Capture the cell that displays the provided text and extract its (X, Y) central coordinate. 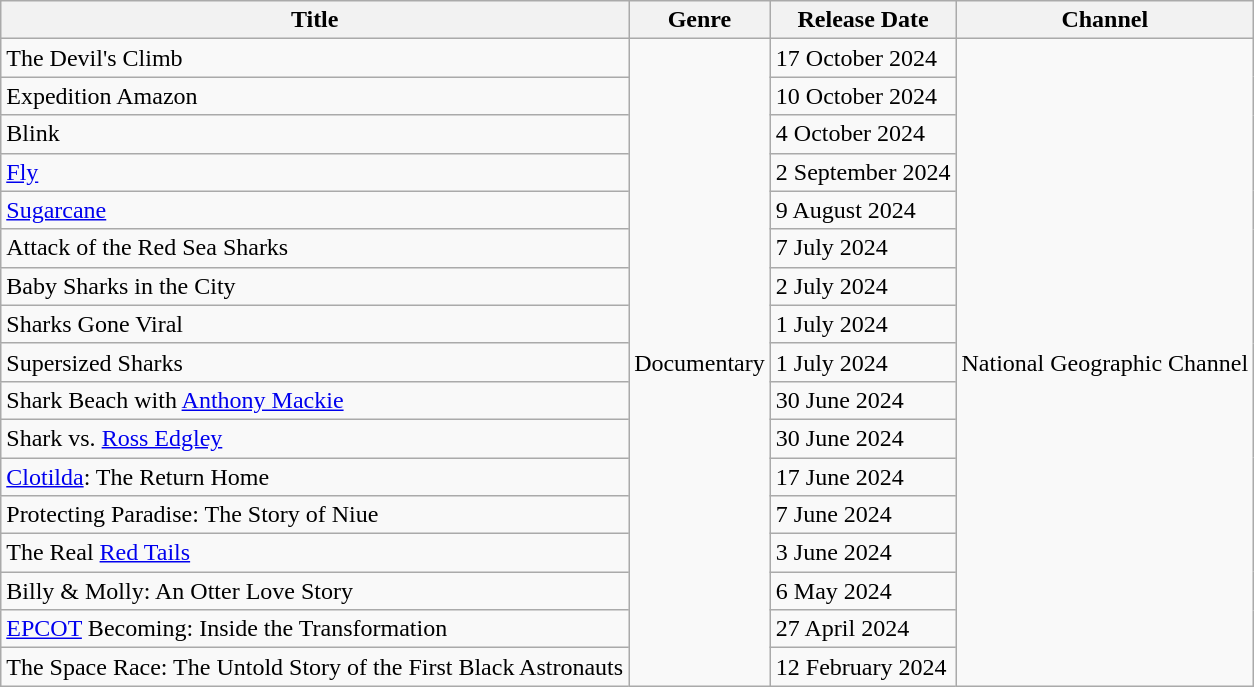
Release Date (863, 20)
Shark Beach with Anthony Mackie (315, 400)
Shark vs. Ross Edgley (315, 438)
The Space Race: The Untold Story of the First Black Astronauts (315, 667)
4 October 2024 (863, 134)
Expedition Amazon (315, 96)
Attack of the Red Sea Sharks (315, 248)
Title (315, 20)
2 July 2024 (863, 286)
Genre (700, 20)
2 September 2024 (863, 172)
7 July 2024 (863, 248)
17 October 2024 (863, 58)
17 June 2024 (863, 477)
The Devil's Climb (315, 58)
10 October 2024 (863, 96)
Protecting Paradise: The Story of Niue (315, 515)
Documentary (700, 362)
Blink (315, 134)
Fly (315, 172)
27 April 2024 (863, 629)
Channel (1105, 20)
National Geographic Channel (1105, 362)
6 May 2024 (863, 591)
3 June 2024 (863, 553)
Clotilda: The Return Home (315, 477)
Sharks Gone Viral (315, 324)
Supersized Sharks (315, 362)
EPCOT Becoming: Inside the Transformation (315, 629)
Baby Sharks in the City (315, 286)
9 August 2024 (863, 210)
Billy & Molly: An Otter Love Story (315, 591)
The Real Red Tails (315, 553)
Sugarcane (315, 210)
7 June 2024 (863, 515)
12 February 2024 (863, 667)
